Provide the [x, y] coordinate of the cell's center where the given text is located.  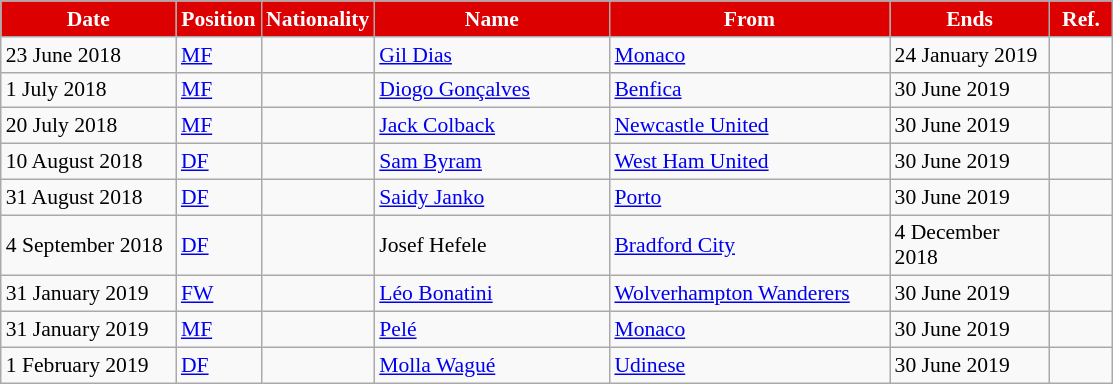
From [749, 19]
Sam Byram [492, 162]
Léo Bonatini [492, 294]
10 August 2018 [88, 162]
1 February 2019 [88, 365]
Diogo Gonçalves [492, 90]
Name [492, 19]
Josef Hefele [492, 246]
Porto [749, 197]
Bradford City [749, 246]
Wolverhampton Wanderers [749, 294]
Position [218, 19]
4 September 2018 [88, 246]
Date [88, 19]
Molla Wagué [492, 365]
West Ham United [749, 162]
FW [218, 294]
Ends [970, 19]
23 June 2018 [88, 55]
Newcastle United [749, 126]
Ref. [1082, 19]
Udinese [749, 365]
Nationality [318, 19]
1 July 2018 [88, 90]
Jack Colback [492, 126]
20 July 2018 [88, 126]
Saidy Janko [492, 197]
24 January 2019 [970, 55]
Gil Dias [492, 55]
31 August 2018 [88, 197]
4 December 2018 [970, 246]
Pelé [492, 330]
Benfica [749, 90]
